Extract the (x, y) coordinate from the center of the cell holding the provided text.  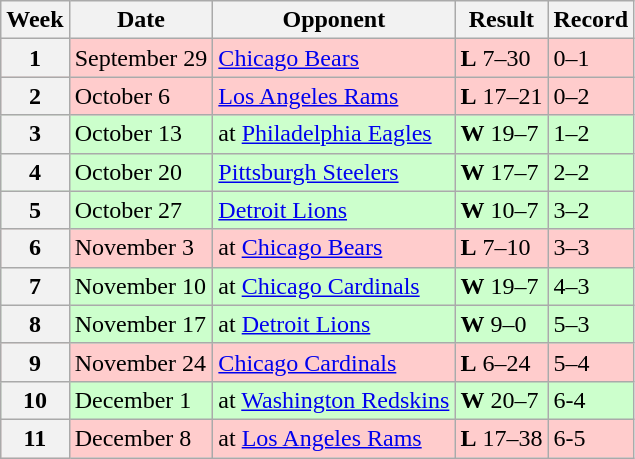
October 6 (141, 96)
Detroit Lions (334, 210)
L 7–30 (502, 58)
6 (35, 248)
October 20 (141, 172)
11 (35, 438)
at Chicago Bears (334, 248)
0–2 (591, 96)
at Chicago Cardinals (334, 286)
5–4 (591, 362)
Record (591, 20)
9 (35, 362)
6-4 (591, 400)
Pittsburgh Steelers (334, 172)
2 (35, 96)
Chicago Bears (334, 58)
6-5 (591, 438)
December 1 (141, 400)
3 (35, 134)
3–2 (591, 210)
November 10 (141, 286)
at Washington Redskins (334, 400)
3–3 (591, 248)
Week (35, 20)
5 (35, 210)
October 13 (141, 134)
at Los Angeles Rams (334, 438)
7 (35, 286)
1 (35, 58)
Date (141, 20)
W 9–0 (502, 324)
Opponent (334, 20)
L 17–38 (502, 438)
at Detroit Lions (334, 324)
W 10–7 (502, 210)
Los Angeles Rams (334, 96)
W 17–7 (502, 172)
0–1 (591, 58)
W 20–7 (502, 400)
November 24 (141, 362)
Chicago Cardinals (334, 362)
8 (35, 324)
5–3 (591, 324)
L 6–24 (502, 362)
L 17–21 (502, 96)
November 3 (141, 248)
at Philadelphia Eagles (334, 134)
L 7–10 (502, 248)
September 29 (141, 58)
4 (35, 172)
October 27 (141, 210)
November 17 (141, 324)
10 (35, 400)
2–2 (591, 172)
December 8 (141, 438)
1–2 (591, 134)
Result (502, 20)
4–3 (591, 286)
